For the text-containing cell, return its midpoint in (X, Y) coordinate format. 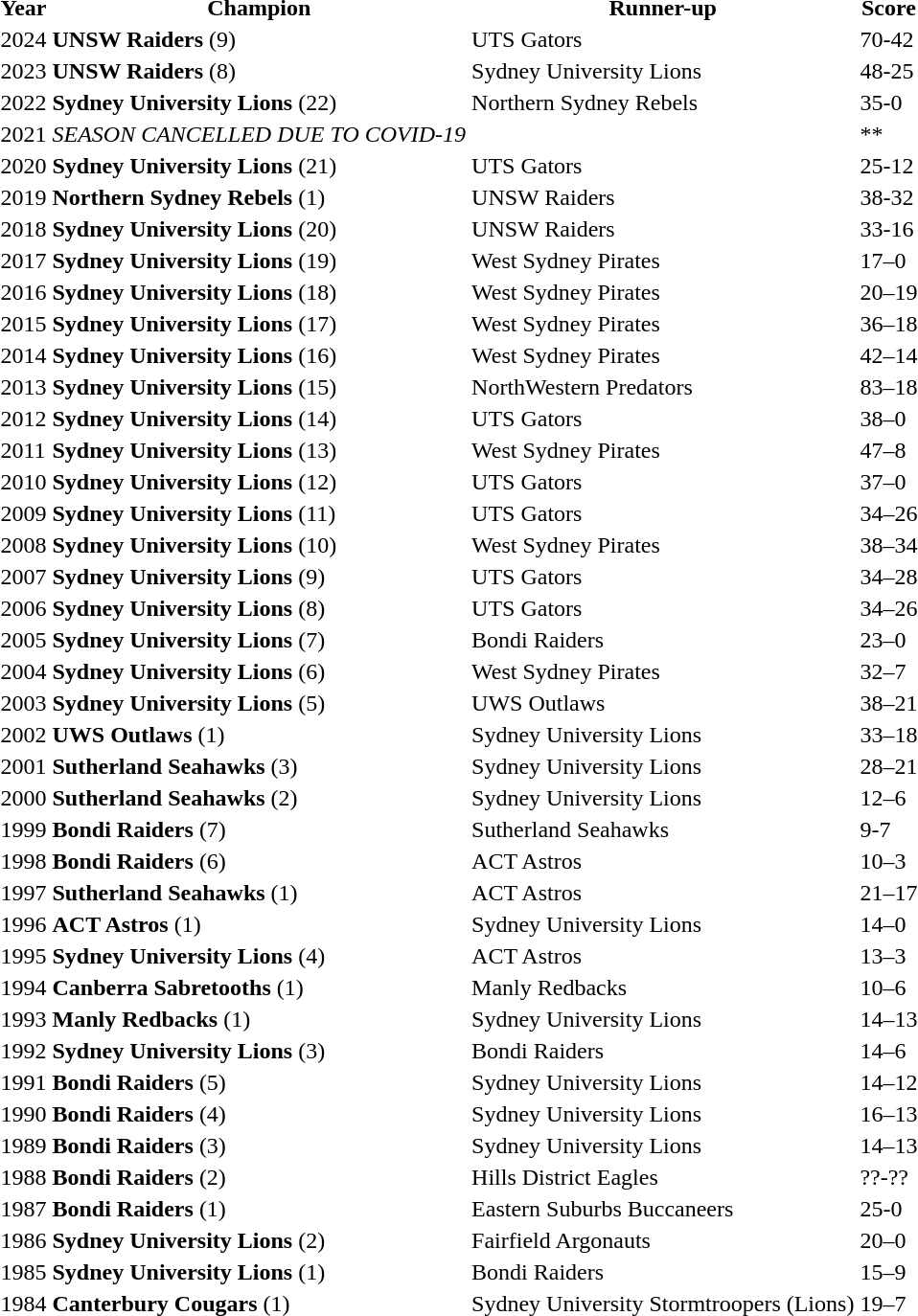
Sydney University Lions (18) (259, 292)
Sydney University Lions (8) (259, 608)
Sydney University Lions (3) (259, 1051)
Canberra Sabretooths (1) (259, 987)
Sydney University Lions (2) (259, 1240)
Sydney University Lions (7) (259, 640)
Sydney University Lions (21) (259, 166)
Sydney University Lions (16) (259, 355)
UWS Outlaws (1) (259, 735)
Bondi Raiders (3) (259, 1146)
Sutherland Seahawks (3) (259, 766)
Sydney University Lions (14) (259, 419)
SEASON CANCELLED DUE TO COVID-19 (259, 134)
Sydney University Lions (22) (259, 102)
Sydney University Lions (13) (259, 450)
UNSW Raiders (8) (259, 71)
Bondi Raiders (1) (259, 1209)
Bondi Raiders (2) (259, 1177)
Fairfield Argonauts (663, 1240)
Sydney University Lions (19) (259, 261)
Sydney University Lions (12) (259, 482)
Sydney University Lions (10) (259, 545)
Sydney University Lions (1) (259, 1272)
Sydney University Lions (5) (259, 703)
Sydney University Lions (17) (259, 324)
Sydney University Lions (11) (259, 513)
Bondi Raiders (7) (259, 829)
Sydney University Lions (6) (259, 671)
NorthWestern Predators (663, 387)
Sydney University Lions (20) (259, 229)
Sydney University Lions (4) (259, 956)
Bondi Raiders (5) (259, 1082)
Sydney University Lions (9) (259, 577)
Eastern Suburbs Buccaneers (663, 1209)
Sutherland Seahawks (2) (259, 798)
Bondi Raiders (4) (259, 1114)
ACT Astros (1) (259, 924)
Northern Sydney Rebels (663, 102)
Sutherland Seahawks (663, 829)
Bondi Raiders (6) (259, 861)
Manly Redbacks (1) (259, 1019)
Sutherland Seahawks (1) (259, 893)
Sydney University Lions (15) (259, 387)
Northern Sydney Rebels (1) (259, 197)
UWS Outlaws (663, 703)
UNSW Raiders (9) (259, 39)
Hills District Eagles (663, 1177)
Manly Redbacks (663, 987)
